Determine the (x, y) coordinate at the center of the cell enclosing the given text.  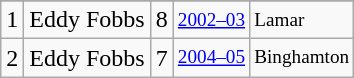
Binghamton (302, 58)
2 (12, 58)
7 (162, 58)
1 (12, 20)
8 (162, 20)
2004–05 (211, 58)
2002–03 (211, 20)
Lamar (302, 20)
